Pinpoint the cell where the given text exists, returning its [x, y] midpoint coordinate. 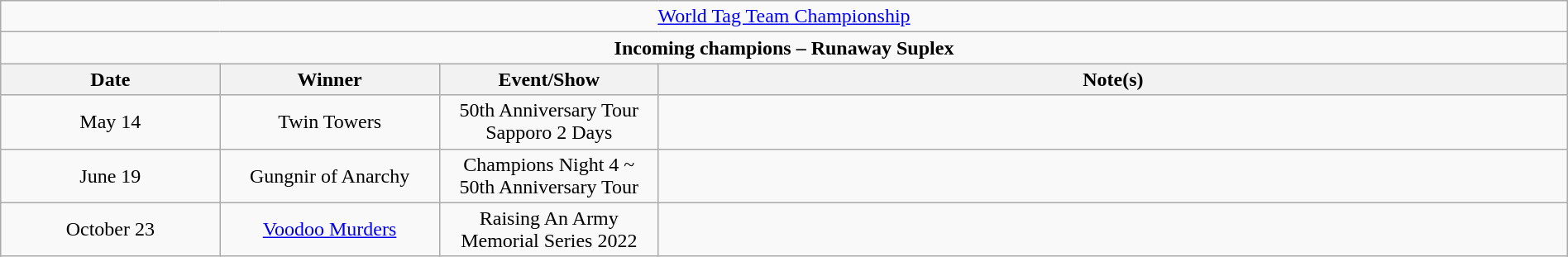
50th Anniversary Tour Sapporo 2 Days [549, 122]
Gungnir of Anarchy [329, 175]
World Tag Team Championship [784, 17]
October 23 [111, 230]
Raising An Army Memorial Series 2022 [549, 230]
Note(s) [1113, 79]
Event/Show [549, 79]
Voodoo Murders [329, 230]
Twin Towers [329, 122]
Champions Night 4 ~ 50th Anniversary Tour [549, 175]
May 14 [111, 122]
Date [111, 79]
Winner [329, 79]
June 19 [111, 175]
Incoming champions – Runaway Suplex [784, 48]
